Provide the [X, Y] coordinate of the cell's center where the given text is located.  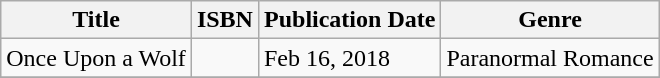
Genre [550, 20]
Publication Date [349, 20]
ISBN [224, 20]
Paranormal Romance [550, 58]
Title [96, 20]
Feb 16, 2018 [349, 58]
Once Upon a Wolf [96, 58]
